For the text-containing cell, return its midpoint in (x, y) coordinate format. 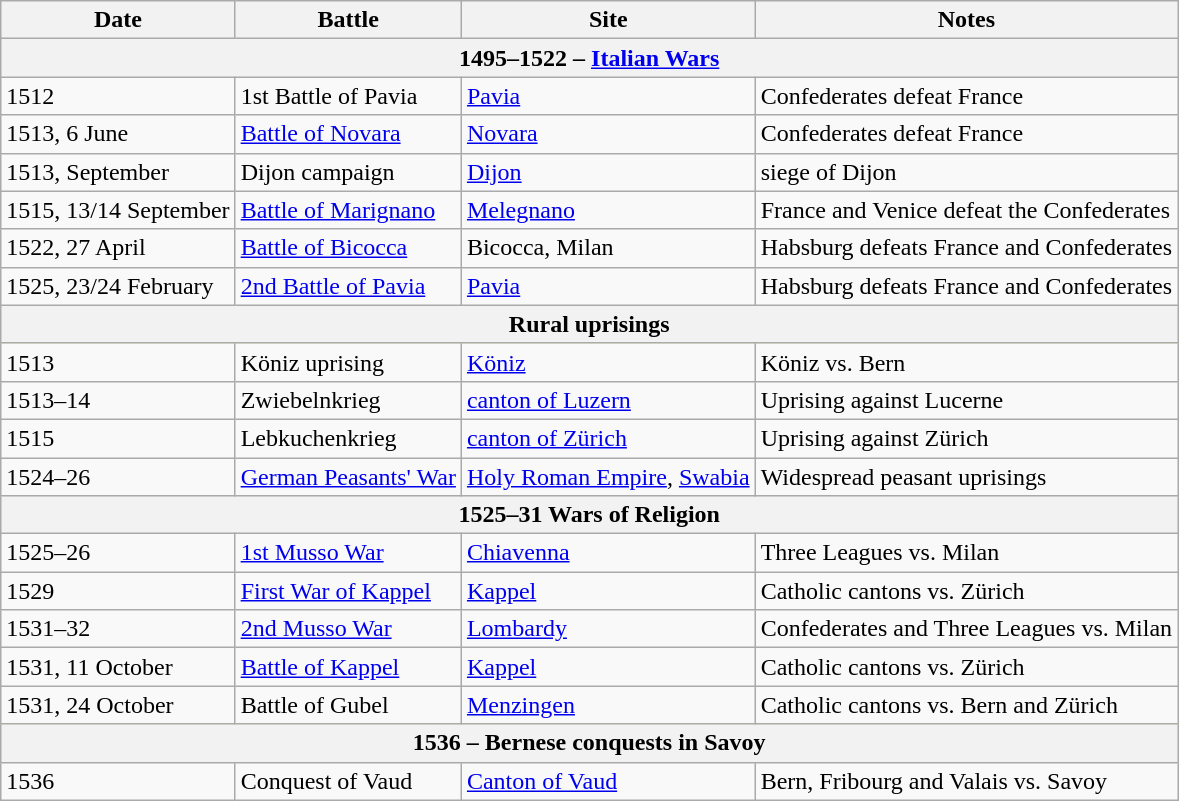
Site (608, 20)
France and Venice defeat the Confederates (966, 210)
2nd Musso War (348, 629)
Battle of Marignano (348, 210)
1531, 11 October (118, 667)
1524–26 (118, 477)
Catholic cantons vs. Bern and Zürich (966, 705)
Lombardy (608, 629)
Rural uprisings (590, 324)
Köniz (608, 362)
First War of Kappel (348, 591)
Widespread peasant uprisings (966, 477)
Menzingen (608, 705)
canton of Zürich (608, 438)
Battle of Bicocca (348, 248)
Dijon (608, 172)
Lebkuchenkrieg (348, 438)
Battle of Gubel (348, 705)
Battle of Kappel (348, 667)
1513, 6 June (118, 134)
Notes (966, 20)
Uprising against Zürich (966, 438)
2nd Battle of Pavia (348, 286)
1515 (118, 438)
Battle (348, 20)
1536 – Bernese conquests in Savoy (590, 743)
1531–32 (118, 629)
1st Battle of Pavia (348, 96)
1513 (118, 362)
Dijon campaign (348, 172)
Date (118, 20)
Köniz vs. Bern (966, 362)
siege of Dijon (966, 172)
Köniz uprising (348, 362)
German Peasants' War (348, 477)
Chiavenna (608, 553)
1525, 23/24 February (118, 286)
1st Musso War (348, 553)
1513, September (118, 172)
Conquest of Vaud (348, 781)
Canton of Vaud (608, 781)
1525–31 Wars of Religion (590, 515)
1512 (118, 96)
1513–14 (118, 400)
Bern, Fribourg and Valais vs. Savoy (966, 781)
1515, 13/14 September (118, 210)
Novara (608, 134)
1495–1522 – Italian Wars (590, 58)
1531, 24 October (118, 705)
Uprising against Lucerne (966, 400)
1525–26 (118, 553)
1529 (118, 591)
Confederates and Three Leagues vs. Milan (966, 629)
Three Leagues vs. Milan (966, 553)
Melegnano (608, 210)
Bicocca, Milan (608, 248)
Holy Roman Empire, Swabia (608, 477)
1536 (118, 781)
Battle of Novara (348, 134)
Zwiebelnkrieg (348, 400)
canton of Luzern (608, 400)
1522, 27 April (118, 248)
